Return the (X, Y) coordinate for the center point of the cell that contains the specified text.  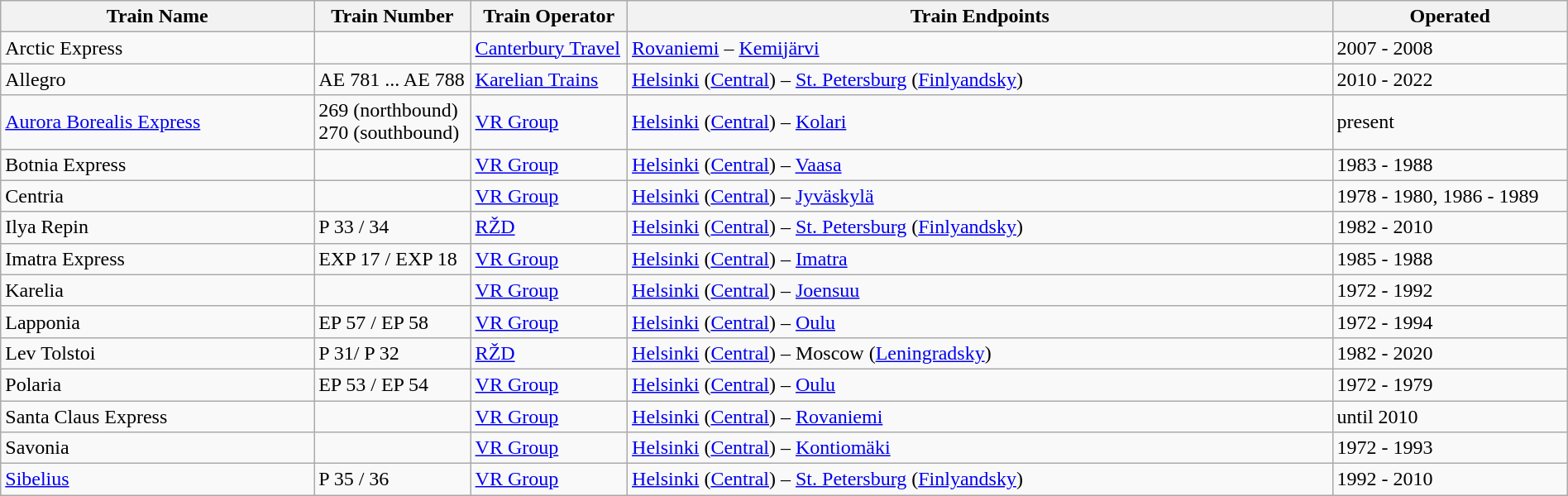
1972 - 1992 (1450, 290)
Helsinki (Central) – Vaasa (981, 165)
Operated (1450, 17)
until 2010 (1450, 416)
1992 - 2010 (1450, 479)
Train Number (392, 17)
2010 - 2022 (1450, 79)
Helsinki (Central) – Jyväskylä (981, 196)
Arctic Express (157, 48)
1983 - 1988 (1450, 165)
269 (northbound)270 (southbound) (392, 122)
Lapponia (157, 322)
Helsinki (Central) – Rovaniemi (981, 416)
present (1450, 122)
EXP 17 / EXP 18 (392, 259)
Sibelius (157, 479)
Helsinki (Central) – Imatra (981, 259)
Polaria (157, 384)
Helsinki (Central) – Joensuu (981, 290)
Train Name (157, 17)
Rovaniemi – Kemijärvi (981, 48)
P 31/ P 32 (392, 353)
Helsinki (Central) – Kolari (981, 122)
1972 - 1994 (1450, 322)
Lev Tolstoi (157, 353)
Helsinki (Central) – Kontiomäki (981, 448)
Aurora Borealis Express (157, 122)
1982 - 2020 (1450, 353)
Ilya Repin (157, 227)
1972 - 1979 (1450, 384)
2007 - 2008 (1450, 48)
P 33 / 34 (392, 227)
Imatra Express (157, 259)
AE 781 ... AE 788 (392, 79)
EP 53 / EP 54 (392, 384)
Karelia (157, 290)
Karelian Trains (549, 79)
Train Operator (549, 17)
Helsinki (Central) – Moscow (Leningradsky) (981, 353)
Canterbury Travel (549, 48)
P 35 / 36 (392, 479)
Botnia Express (157, 165)
EP 57 / EP 58 (392, 322)
Savonia (157, 448)
Train Endpoints (981, 17)
Santa Claus Express (157, 416)
1978 - 1980, 1986 - 1989 (1450, 196)
Allegro (157, 79)
Centria (157, 196)
1985 - 1988 (1450, 259)
1982 - 2010 (1450, 227)
1972 - 1993 (1450, 448)
